Locate the cell with the specified text and output its [X, Y] center coordinate. 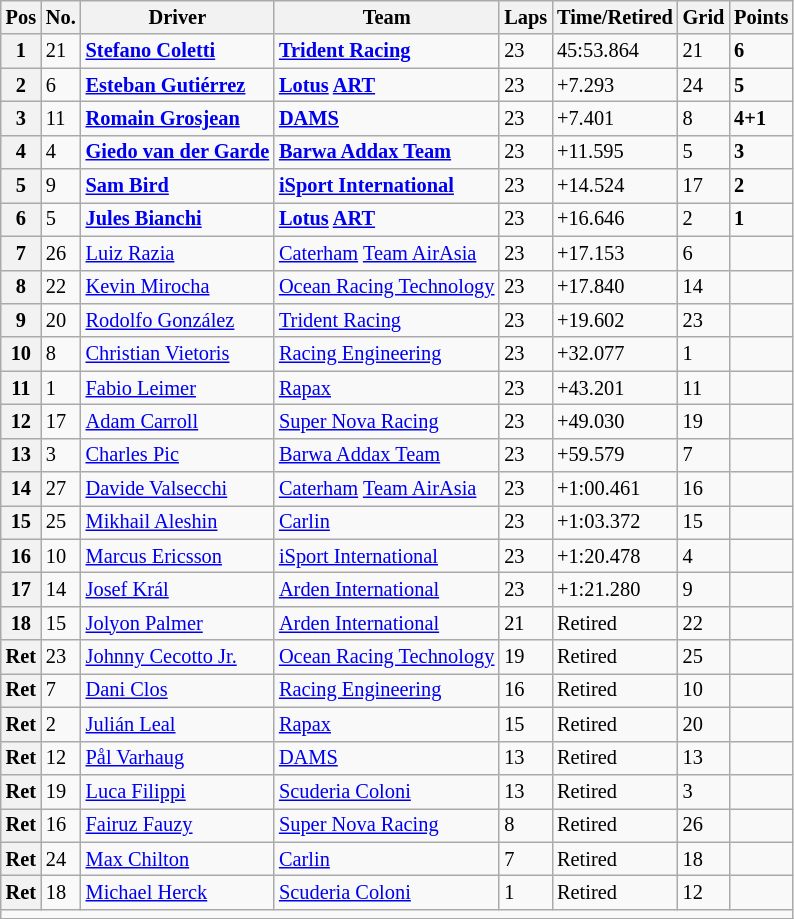
Luca Filippi [178, 791]
+7.401 [615, 118]
Charles Pic [178, 455]
Pål Varhaug [178, 758]
+43.201 [615, 388]
+1:21.280 [615, 589]
Jolyon Palmer [178, 623]
Kevin Mirocha [178, 287]
+32.077 [615, 354]
Laps [526, 17]
+1:00.461 [615, 489]
Team [386, 17]
Stefano Coletti [178, 51]
Josef Král [178, 589]
Marcus Ericsson [178, 556]
27 [61, 489]
+11.595 [615, 152]
Adam Carroll [178, 421]
Esteban Gutiérrez [178, 85]
Davide Valsecchi [178, 489]
+16.646 [615, 219]
+14.524 [615, 186]
Rodolfo González [178, 320]
Johnny Cecotto Jr. [178, 657]
+49.030 [615, 421]
Mikhail Aleshin [178, 522]
Sam Bird [178, 186]
+17.840 [615, 287]
Christian Vietoris [178, 354]
Driver [178, 17]
4+1 [761, 118]
+59.579 [615, 455]
Pos [21, 17]
Luiz Razia [178, 253]
Jules Bianchi [178, 219]
Grid [704, 17]
+7.293 [615, 85]
+17.153 [615, 253]
Time/Retired [615, 17]
Max Chilton [178, 859]
45:53.864 [615, 51]
Dani Clos [178, 690]
+1:03.372 [615, 522]
Michael Herck [178, 892]
Points [761, 17]
No. [61, 17]
Fairuz Fauzy [178, 825]
Giedo van der Garde [178, 152]
Julián Leal [178, 724]
+1:20.478 [615, 556]
+19.602 [615, 320]
Romain Grosjean [178, 118]
Fabio Leimer [178, 388]
